Locate the cell with the specified text and output its [x, y] center coordinate. 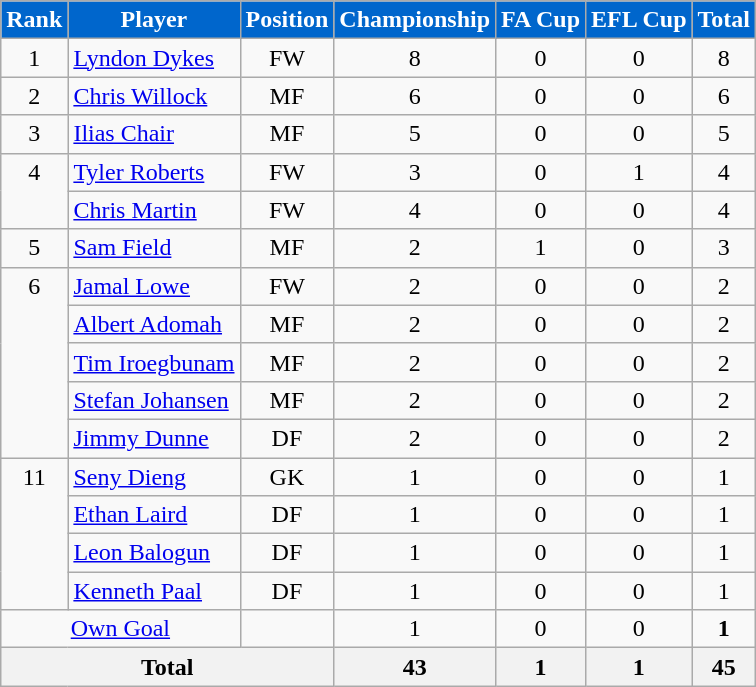
Tim Iroegbunam [154, 362]
Albert Adomah [154, 324]
11 [34, 534]
GK [287, 477]
Chris Willock [154, 96]
45 [724, 667]
EFL Cup [639, 20]
Rank [34, 20]
Sam Field [154, 248]
Tyler Roberts [154, 172]
Ilias Chair [154, 134]
Stefan Johansen [154, 400]
43 [415, 667]
Seny Dieng [154, 477]
Player [154, 20]
Position [287, 20]
FA Cup [541, 20]
Kenneth Paal [154, 591]
Lyndon Dykes [154, 58]
Championship [415, 20]
Chris Martin [154, 210]
Jimmy Dunne [154, 438]
Own Goal [120, 629]
Jamal Lowe [154, 286]
Ethan Laird [154, 515]
Leon Balogun [154, 553]
